Detect which cell encompasses the target text, then output its [x, y] center coordinate. 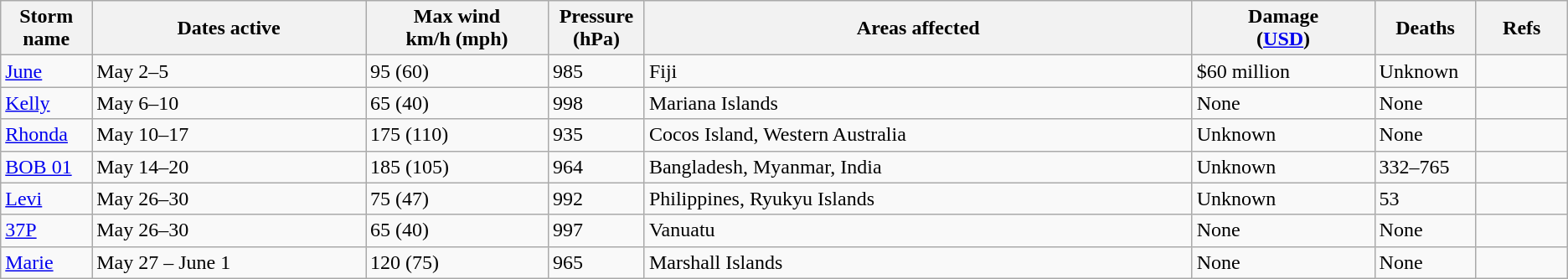
992 [596, 199]
Damage(USD) [1283, 28]
Fiji [918, 71]
997 [596, 230]
Deaths [1426, 28]
May 14–20 [230, 167]
BOB 01 [47, 167]
May 27 – June 1 [230, 262]
Max windkm/h (mph) [457, 28]
964 [596, 167]
Pressure(hPa) [596, 28]
$60 million [1283, 71]
985 [596, 71]
Levi [47, 199]
53 [1426, 199]
95 (60) [457, 71]
Rhonda [47, 135]
Cocos Island, Western Australia [918, 135]
998 [596, 103]
332–765 [1426, 167]
May 2–5 [230, 71]
Philippines, Ryukyu Islands [918, 199]
Marshall Islands [918, 262]
Bangladesh, Myanmar, India [918, 167]
965 [596, 262]
Mariana Islands [918, 103]
175 (110) [457, 135]
Areas affected [918, 28]
Kelly [47, 103]
Vanuatu [918, 230]
May 6–10 [230, 103]
Dates active [230, 28]
935 [596, 135]
120 (75) [457, 262]
185 (105) [457, 167]
75 (47) [457, 199]
Refs [1521, 28]
37P [47, 230]
Marie [47, 262]
June [47, 71]
Storm name [47, 28]
May 10–17 [230, 135]
